Output the [x, y] coordinate of the center of the cell containing the given text.  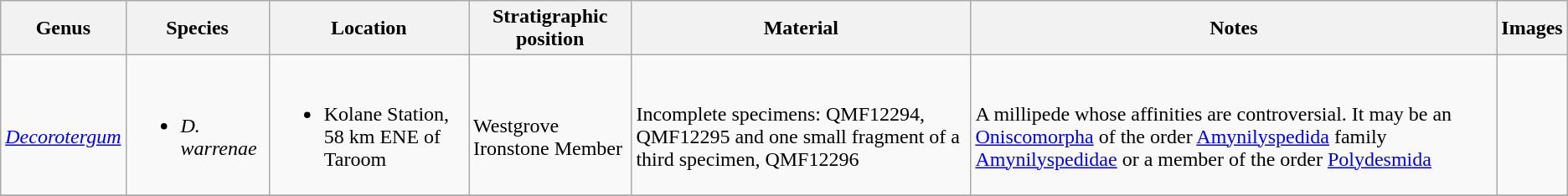
Incomplete specimens: QMF12294, QMF12295 and one small fragment of a third specimen, QMF12296 [801, 126]
Images [1532, 28]
D. warrenae [198, 126]
Genus [64, 28]
Kolane Station, 58 km ENE of Taroom [369, 126]
Notes [1234, 28]
Westgrove Ironstone Member [550, 126]
Species [198, 28]
Stratigraphic position [550, 28]
Material [801, 28]
Decorotergum [64, 126]
Location [369, 28]
